Search for the cell housing the specified text and yield its [x, y] center coordinate. 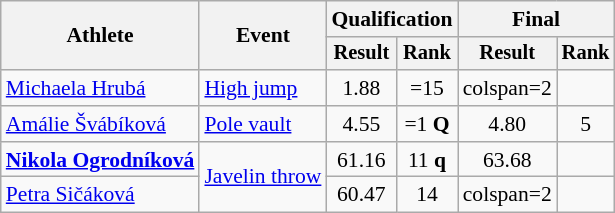
5 [586, 124]
11 q [426, 160]
63.68 [508, 160]
4.55 [361, 124]
14 [426, 195]
Event [262, 36]
=1 Q [426, 124]
1.88 [361, 88]
Amálie Švábíková [100, 124]
Nikola Ogrodníková [100, 160]
High jump [262, 88]
Petra Sičáková [100, 195]
Michaela Hrubá [100, 88]
Qualification [392, 19]
Final [536, 19]
Javelin throw [262, 178]
61.16 [361, 160]
60.47 [361, 195]
Pole vault [262, 124]
=15 [426, 88]
Athlete [100, 36]
4.80 [508, 124]
